Output the (x, y) coordinate of the center of the cell containing the given text.  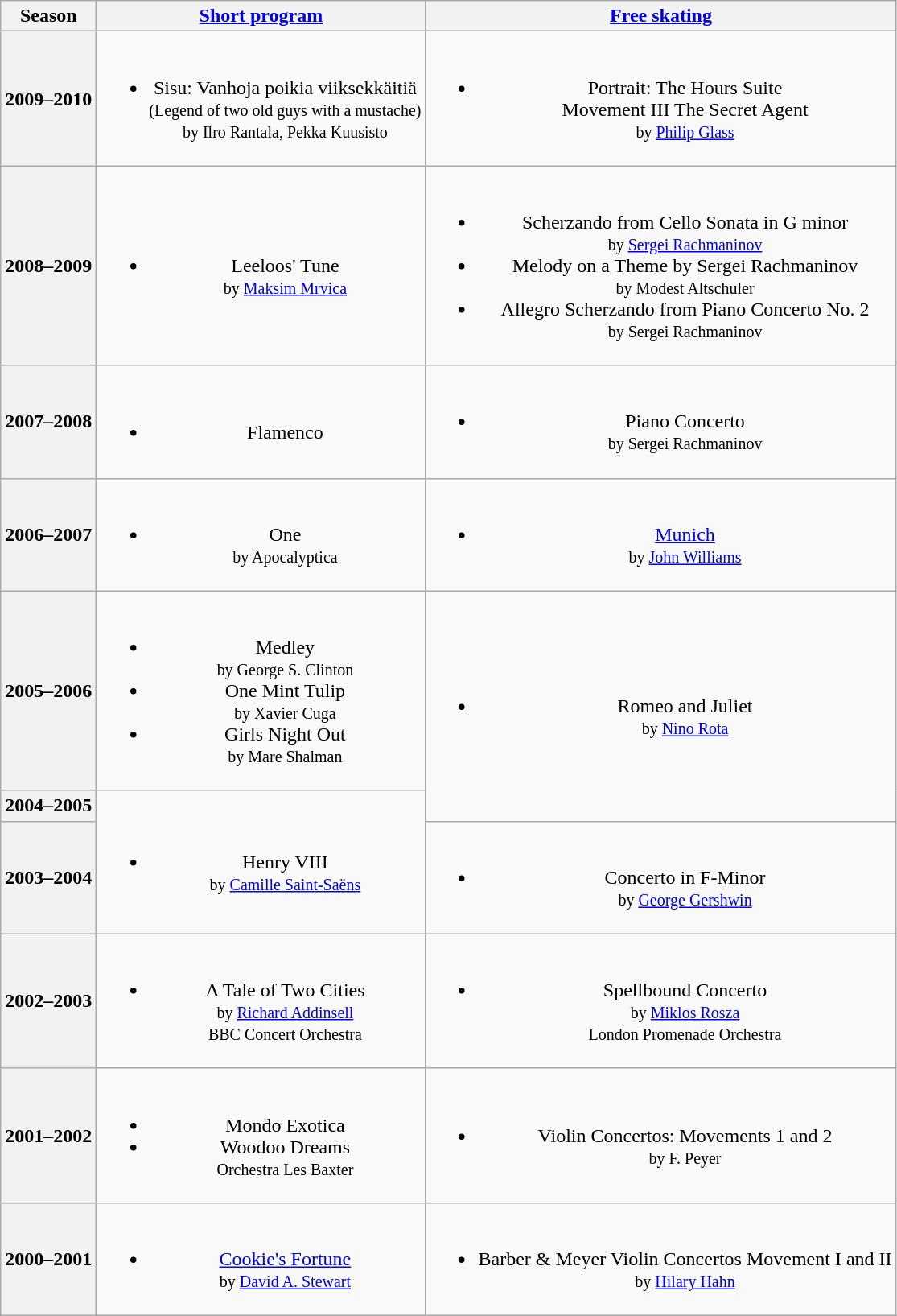
Leeloos' Tune by Maksim Mrvica (261, 266)
2007–2008 (48, 422)
2000–2001 (48, 1259)
Munich by John Williams (661, 534)
2004–2005 (48, 806)
Spellbound Concerto by Miklos Rosza London Promenade Orchestra (661, 1001)
2006–2007 (48, 534)
Concerto in F-Minor by George Gershwin (661, 877)
Season (48, 16)
2005–2006 (48, 691)
Piano Concerto by Sergei Rachmaninov (661, 422)
Free skating (661, 16)
Cookie's Fortune by David A. Stewart (261, 1259)
Portrait: The Hours Suite Movement III The Secret Agent by Philip Glass (661, 98)
2003–2004 (48, 877)
Sisu: Vanhoja poikia viiksekkäitiä (Legend of two old guys with a mustache) by Ilro Rantala, Pekka Kuusisto (261, 98)
One by Apocalyptica (261, 534)
Short program (261, 16)
Henry VIII by Camille Saint-Saëns (261, 862)
2002–2003 (48, 1001)
Barber & Meyer Violin Concertos Movement I and II by Hilary Hahn (661, 1259)
2008–2009 (48, 266)
Violin Concertos: Movements 1 and 2 by F. Peyer (661, 1135)
Medley by George S. Clinton One Mint Tulip by Xavier Cuga Girls Night Out by Mare Shalman (261, 691)
Romeo and Juliet by Nino Rota (661, 706)
A Tale of Two Cities by Richard Addinsell BBC Concert Orchestra (261, 1001)
2009–2010 (48, 98)
Flamenco (261, 422)
Mondo ExoticaWoodoo Dreams Orchestra Les Baxter (261, 1135)
2001–2002 (48, 1135)
